Determine the (x, y) coordinate at the center of the cell enclosing the given text.  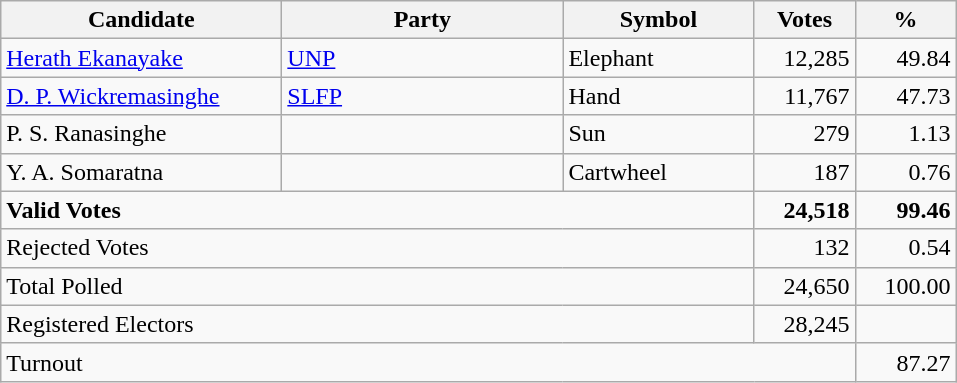
SLFP (422, 96)
Y. A. Somaratna (142, 172)
D. P. Wickremasinghe (142, 96)
Turnout (428, 362)
% (906, 20)
11,767 (804, 96)
100.00 (906, 286)
Rejected Votes (378, 248)
0.54 (906, 248)
Votes (804, 20)
Cartwheel (658, 172)
Elephant (658, 58)
P. S. Ranasinghe (142, 134)
Sun (658, 134)
99.46 (906, 210)
24,650 (804, 286)
28,245 (804, 324)
1.13 (906, 134)
Total Polled (378, 286)
87.27 (906, 362)
Symbol (658, 20)
12,285 (804, 58)
0.76 (906, 172)
47.73 (906, 96)
UNP (422, 58)
Hand (658, 96)
Registered Electors (378, 324)
49.84 (906, 58)
187 (804, 172)
132 (804, 248)
279 (804, 134)
Candidate (142, 20)
Valid Votes (378, 210)
Herath Ekanayake (142, 58)
Party (422, 20)
24,518 (804, 210)
